Return the (X, Y) coordinate for the center point of the cell that contains the specified text.  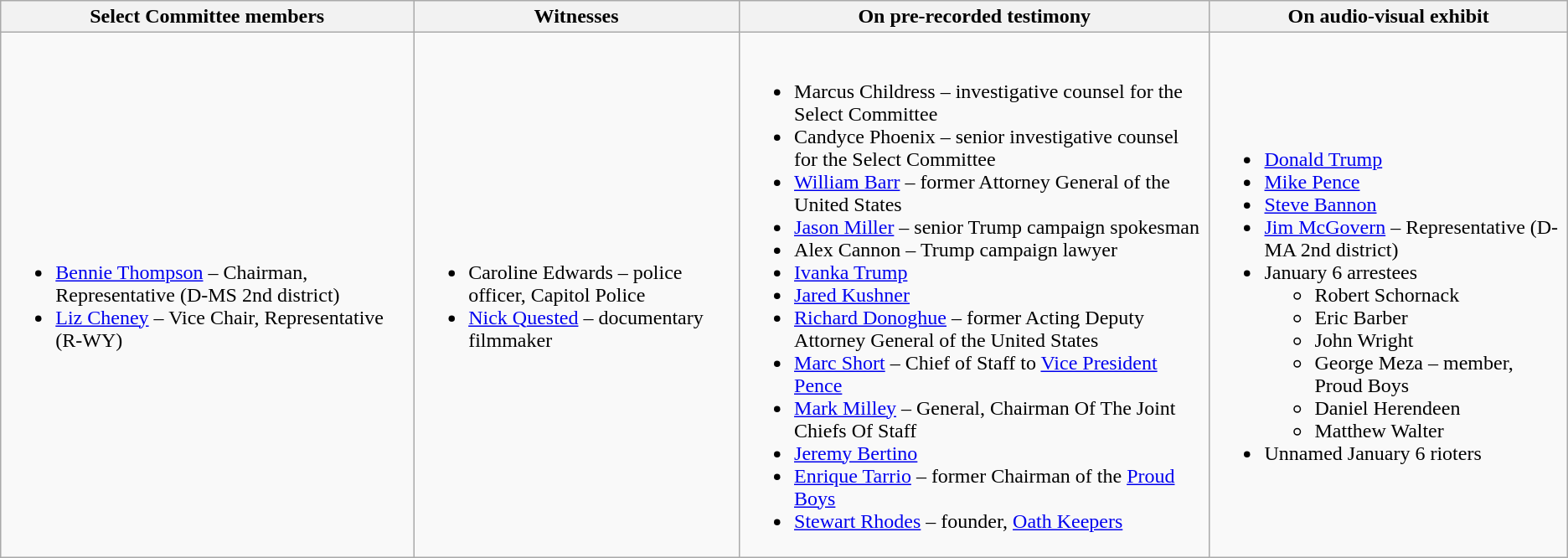
Witnesses (576, 17)
On pre-recorded testimony (975, 17)
Select Committee members (208, 17)
Bennie Thompson – Chairman, Representative (D-MS 2nd district)Liz Cheney – Vice Chair, Representative (R-WY) (208, 295)
On audio-visual exhibit (1389, 17)
Caroline Edwards – police officer, Capitol PoliceNick Quested – documentary filmmaker (576, 295)
